Extract the [x, y] coordinate from the center of the cell holding the provided text.  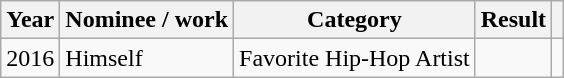
Favorite Hip-Hop Artist [355, 58]
Year [30, 20]
Category [355, 20]
Himself [147, 58]
2016 [30, 58]
Result [513, 20]
Nominee / work [147, 20]
